For the text-containing cell, return its midpoint in [x, y] coordinate format. 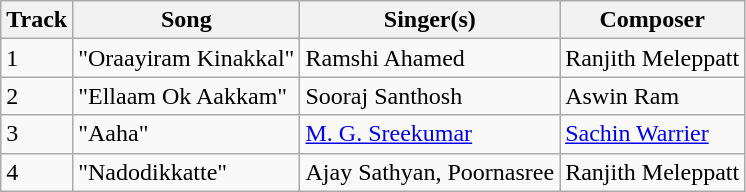
3 [37, 134]
"Ellaam Ok Aakkam" [186, 96]
"Aaha" [186, 134]
Ramshi Ahamed [430, 58]
4 [37, 172]
Composer [652, 20]
Singer(s) [430, 20]
Song [186, 20]
M. G. Sreekumar [430, 134]
Track [37, 20]
"Oraayiram Kinakkal" [186, 58]
"Nadodikkatte" [186, 172]
1 [37, 58]
2 [37, 96]
Sachin Warrier [652, 134]
Ajay Sathyan, Poornasree [430, 172]
Aswin Ram [652, 96]
Sooraj Santhosh [430, 96]
